Search for the cell housing the specified text and yield its [x, y] center coordinate. 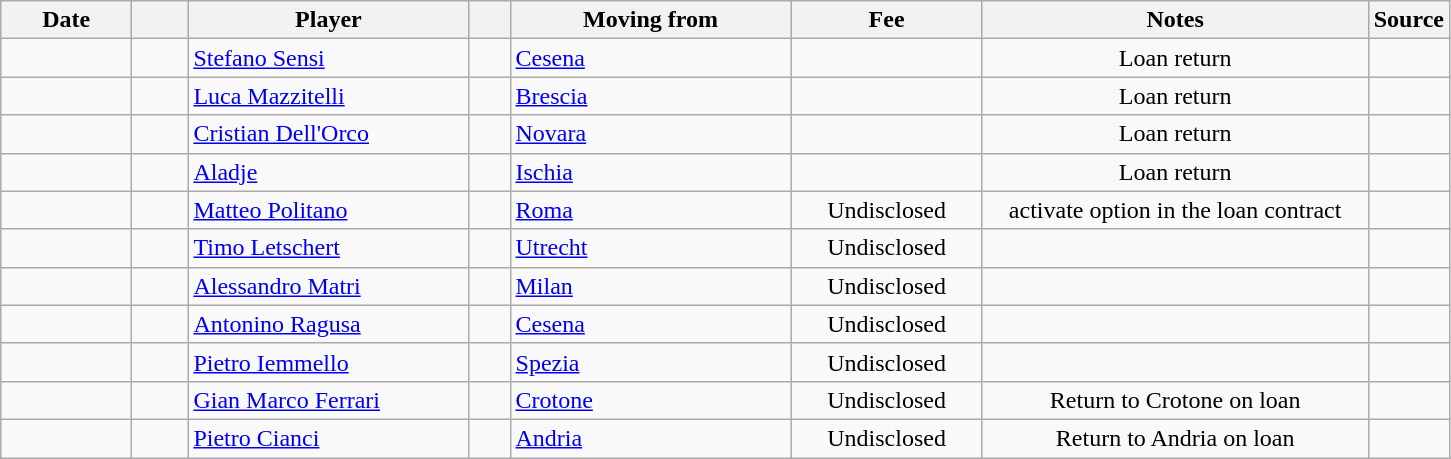
Brescia [650, 96]
Ischia [650, 172]
Date [66, 20]
Stefano Sensi [328, 58]
Return to Andria on loan [1175, 438]
Utrecht [650, 248]
Timo Letschert [328, 248]
Luca Mazzitelli [328, 96]
Pietro Iemmello [328, 362]
activate option in the loan contract [1175, 210]
Antonino Ragusa [328, 324]
Alessandro Matri [328, 286]
Aladje [328, 172]
Source [1408, 20]
Milan [650, 286]
Matteo Politano [328, 210]
Novara [650, 134]
Cristian Dell'Orco [328, 134]
Gian Marco Ferrari [328, 400]
Return to Crotone on loan [1175, 400]
Roma [650, 210]
Crotone [650, 400]
Moving from [650, 20]
Andria [650, 438]
Notes [1175, 20]
Fee [886, 20]
Pietro Cianci [328, 438]
Player [328, 20]
Spezia [650, 362]
